For the text-containing cell, return its midpoint in [x, y] coordinate format. 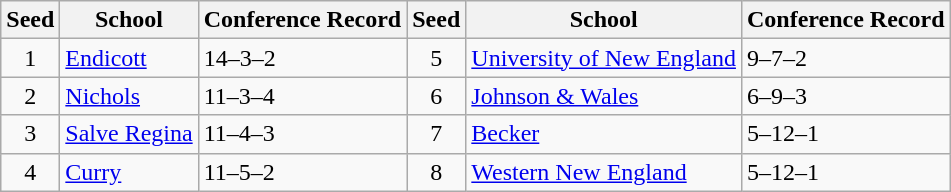
11–4–3 [302, 134]
Becker [604, 134]
5 [436, 58]
14–3–2 [302, 58]
Endicott [129, 58]
7 [436, 134]
6 [436, 96]
11–3–4 [302, 96]
Western New England [604, 172]
8 [436, 172]
11–5–2 [302, 172]
6–9–3 [846, 96]
1 [30, 58]
Nichols [129, 96]
Johnson & Wales [604, 96]
University of New England [604, 58]
3 [30, 134]
Salve Regina [129, 134]
4 [30, 172]
Curry [129, 172]
9–7–2 [846, 58]
2 [30, 96]
